Provide the [X, Y] coordinate of the cell's center where the given text is located.  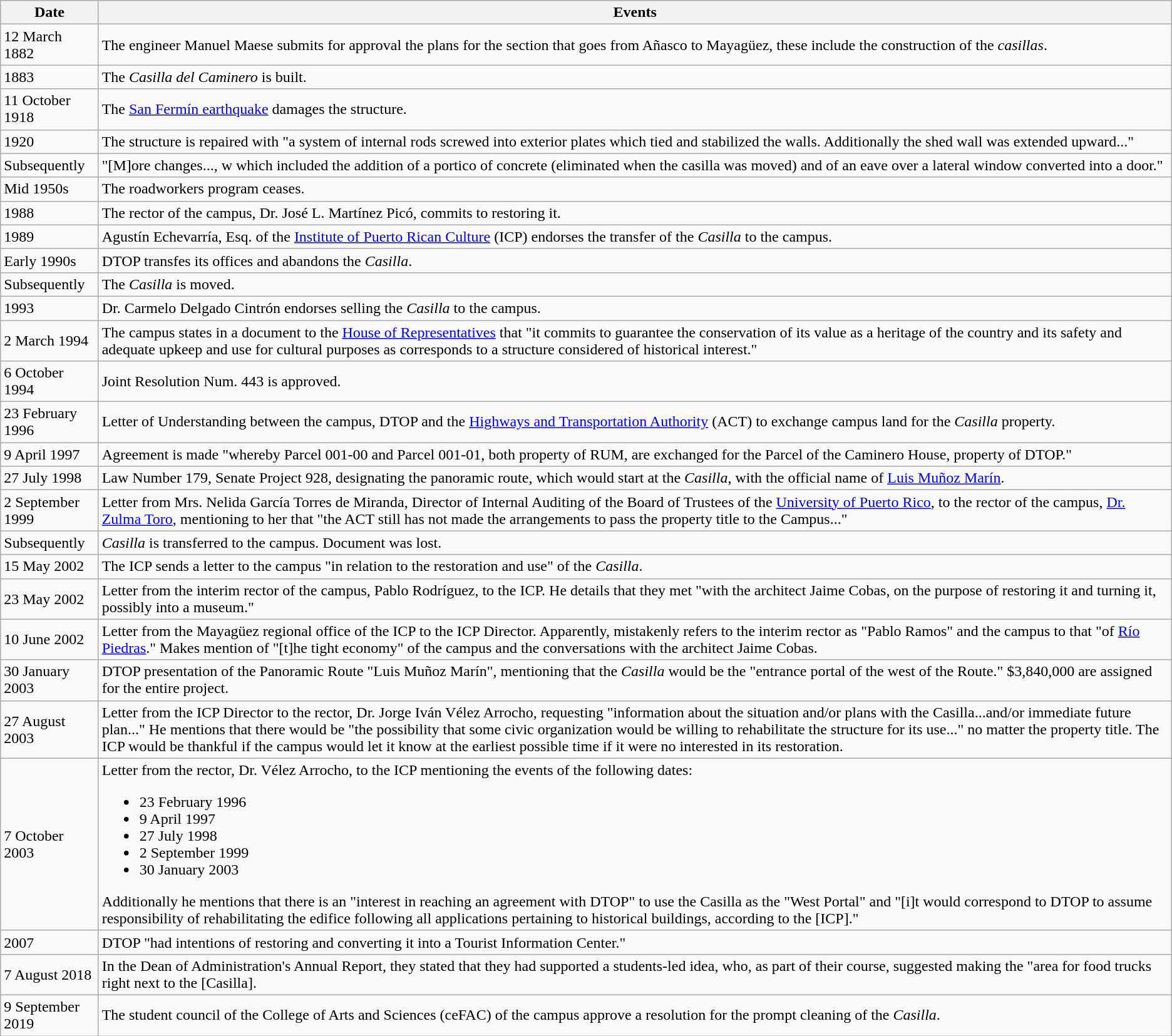
The Casilla del Caminero is built. [635, 77]
Casilla is transferred to the campus. Document was lost. [635, 543]
23 May 2002 [49, 598]
6 October 1994 [49, 382]
9 September 2019 [49, 1015]
Law Number 179, Senate Project 928, designating the panoramic route, which would start at the Casilla, with the official name of Luis Muñoz Marín. [635, 478]
7 October 2003 [49, 844]
11 October 1918 [49, 109]
The Casilla is moved. [635, 284]
Dr. Carmelo Delgado Cintrón endorses selling the Casilla to the campus. [635, 308]
15 May 2002 [49, 567]
12 March 1882 [49, 45]
Joint Resolution Num. 443 is approved. [635, 382]
Agustín Echevarría, Esq. of the Institute of Puerto Rican Culture (ICP) endorses the transfer of the Casilla to the campus. [635, 237]
10 June 2002 [49, 640]
7 August 2018 [49, 974]
1993 [49, 308]
The ICP sends a letter to the campus "in relation to the restoration and use" of the Casilla. [635, 567]
27 August 2003 [49, 729]
The rector of the campus, Dr. José L. Martínez Picó, commits to restoring it. [635, 213]
Date [49, 13]
1883 [49, 77]
27 July 1998 [49, 478]
2 March 1994 [49, 341]
DTOP "had intentions of restoring and converting it into a Tourist Information Center." [635, 942]
2007 [49, 942]
1920 [49, 141]
30 January 2003 [49, 680]
1989 [49, 237]
1988 [49, 213]
Mid 1950s [49, 189]
The San Fermín earthquake damages the structure. [635, 109]
23 February 1996 [49, 422]
9 April 1997 [49, 454]
Early 1990s [49, 260]
The roadworkers program ceases. [635, 189]
The student council of the College of Arts and Sciences (ceFAC) of the campus approve a resolution for the prompt cleaning of the Casilla. [635, 1015]
Events [635, 13]
DTOP transfes its offices and abandons the Casilla. [635, 260]
2 September 1999 [49, 511]
